Return [x, y] of the center of cell containing provided text 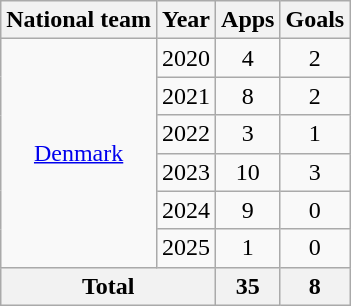
9 [248, 210]
Year [186, 20]
35 [248, 286]
Denmark [79, 153]
Goals [315, 20]
2023 [186, 172]
Apps [248, 20]
4 [248, 58]
National team [79, 20]
2020 [186, 58]
Total [108, 286]
2025 [186, 248]
2022 [186, 134]
2024 [186, 210]
2021 [186, 96]
10 [248, 172]
